Locate the cell with the specified text and output its (X, Y) center coordinate. 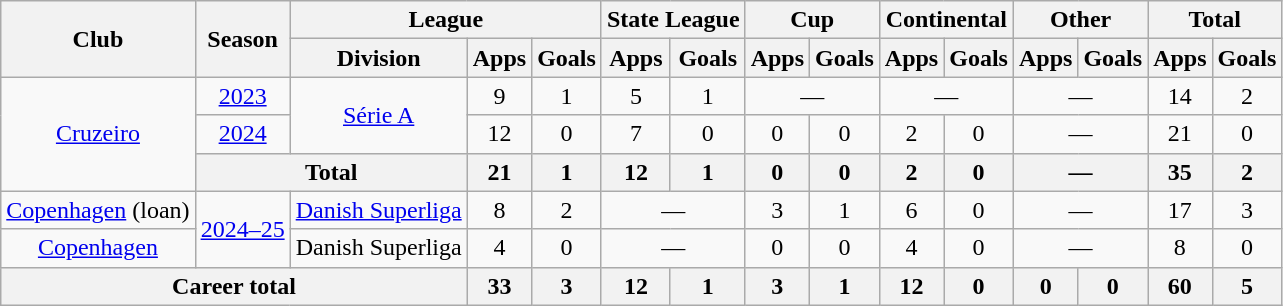
State League (673, 20)
Division (378, 58)
Continental (946, 20)
Club (98, 39)
Cup (812, 20)
Other (1080, 20)
Season (242, 39)
Série A (378, 115)
6 (911, 210)
35 (1180, 172)
2024 (242, 134)
Copenhagen (loan) (98, 210)
Career total (234, 286)
17 (1180, 210)
2023 (242, 96)
League (446, 20)
9 (499, 96)
Cruzeiro (98, 134)
60 (1180, 286)
2024–25 (242, 229)
14 (1180, 96)
Copenhagen (98, 248)
33 (499, 286)
7 (636, 134)
